Detect which cell encompasses the target text, then output its [x, y] center coordinate. 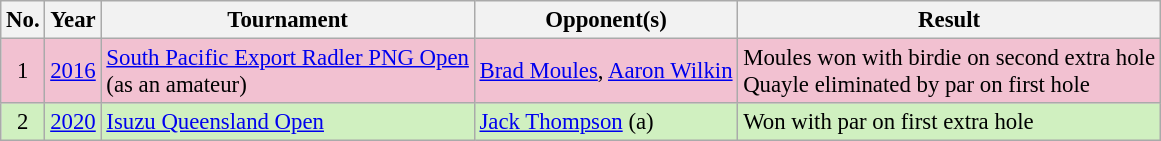
1 [23, 72]
Moules won with birdie on second extra holeQuayle eliminated by par on first hole [949, 72]
Jack Thompson (a) [606, 122]
Year [73, 20]
Isuzu Queensland Open [288, 122]
Result [949, 20]
Won with par on first extra hole [949, 122]
2 [23, 122]
2016 [73, 72]
Tournament [288, 20]
No. [23, 20]
Opponent(s) [606, 20]
2020 [73, 122]
Brad Moules, Aaron Wilkin [606, 72]
South Pacific Export Radler PNG Open(as an amateur) [288, 72]
